Return the [X, Y] coordinate for the center point of the cell that contains the specified text.  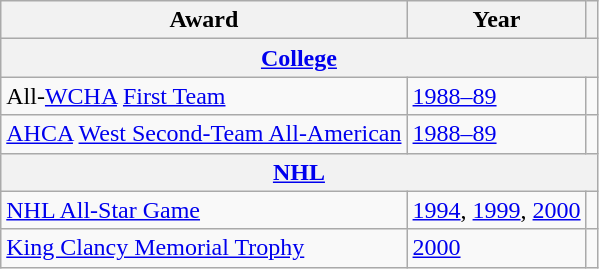
NHL All-Star Game [204, 210]
2000 [496, 248]
All-WCHA First Team [204, 96]
1994, 1999, 2000 [496, 210]
King Clancy Memorial Trophy [204, 248]
College [299, 58]
AHCA West Second-Team All-American [204, 134]
Award [204, 20]
Year [496, 20]
NHL [299, 172]
